Extract the (X, Y) coordinate from the center of the cell holding the provided text.  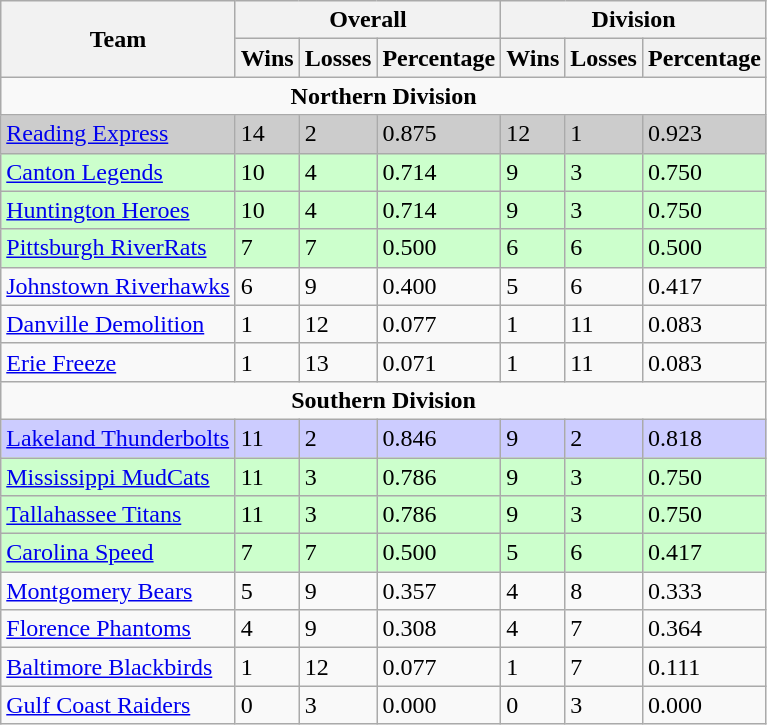
13 (338, 362)
0.818 (704, 438)
0.400 (439, 286)
0.071 (439, 362)
0.308 (439, 629)
Reading Express (118, 134)
Southern Division (384, 400)
Erie Freeze (118, 362)
0.364 (704, 629)
Florence Phantoms (118, 629)
Carolina Speed (118, 553)
0.333 (704, 591)
Baltimore Blackbirds (118, 667)
0.111 (704, 667)
14 (267, 134)
Huntington Heroes (118, 210)
Overall (368, 20)
Tallahassee Titans (118, 515)
Gulf Coast Raiders (118, 705)
Northern Division (384, 96)
Team (118, 39)
Pittsburgh RiverRats (118, 248)
Division (634, 20)
Mississippi MudCats (118, 477)
8 (604, 591)
Johnstown Riverhawks (118, 286)
0.923 (704, 134)
Lakeland Thunderbolts (118, 438)
Montgomery Bears (118, 591)
Canton Legends (118, 172)
0.846 (439, 438)
0.357 (439, 591)
0.875 (439, 134)
Danville Demolition (118, 324)
